Determine the (X, Y) coordinate at the center of the cell enclosing the given text.  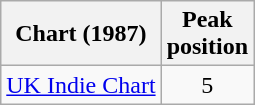
5 (207, 85)
UK Indie Chart (81, 85)
Chart (1987) (81, 34)
Peakposition (207, 34)
